Return the (x, y) coordinate for the center point of the cell that contains the specified text.  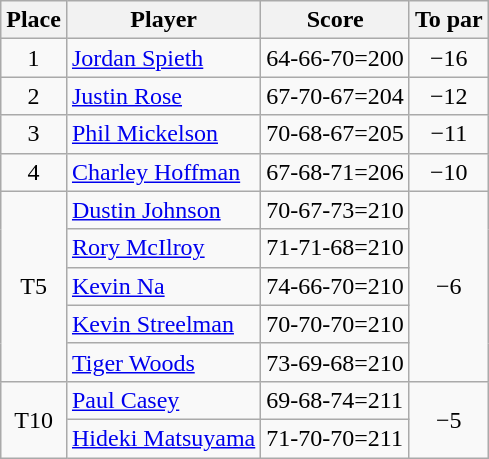
67-68-71=206 (336, 172)
71-70-70=211 (336, 438)
69-68-74=211 (336, 400)
−6 (448, 286)
−12 (448, 96)
−11 (448, 134)
Charley Hoffman (163, 172)
−10 (448, 172)
Dustin Johnson (163, 210)
Phil Mickelson (163, 134)
70-70-70=210 (336, 324)
67-70-67=204 (336, 96)
73-69-68=210 (336, 362)
2 (34, 96)
T5 (34, 286)
Place (34, 20)
74-66-70=210 (336, 286)
Rory McIlroy (163, 248)
3 (34, 134)
Score (336, 20)
−16 (448, 58)
Tiger Woods (163, 362)
Kevin Streelman (163, 324)
70-67-73=210 (336, 210)
4 (34, 172)
Jordan Spieth (163, 58)
Hideki Matsuyama (163, 438)
Player (163, 20)
1 (34, 58)
To par (448, 20)
71-71-68=210 (336, 248)
64-66-70=200 (336, 58)
Paul Casey (163, 400)
−5 (448, 419)
70-68-67=205 (336, 134)
Justin Rose (163, 96)
T10 (34, 419)
Kevin Na (163, 286)
